Detect which cell encompasses the target text, then output its (X, Y) center coordinate. 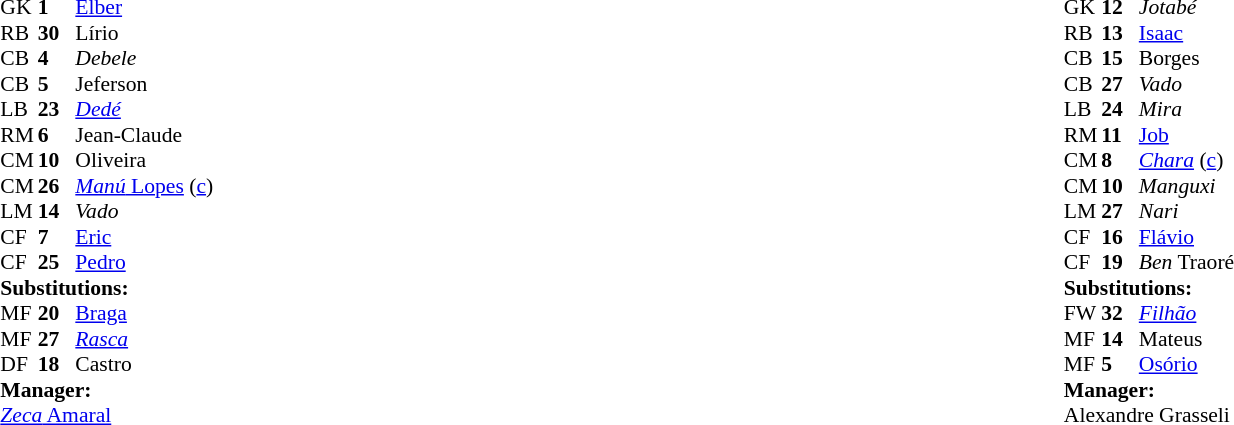
Mateus (1186, 339)
20 (57, 313)
Manú Lopes (c) (144, 186)
Osório (1186, 365)
FW (1083, 313)
Job (1186, 135)
Nari (1186, 211)
Braga (144, 313)
Castro (144, 365)
Jeferson (144, 84)
16 (1120, 237)
23 (57, 109)
32 (1120, 313)
11 (1120, 135)
13 (1120, 33)
Ben Traoré (1186, 263)
24 (1120, 109)
Chara (c) (1186, 161)
Filhão (1186, 313)
Dedé (144, 109)
Eric (144, 237)
Flávio (1186, 237)
19 (1120, 263)
Mira (1186, 109)
18 (57, 365)
Oliveira (144, 161)
7 (57, 237)
Isaac (1186, 33)
6 (57, 135)
4 (57, 59)
30 (57, 33)
Debele (144, 59)
Lírio (144, 33)
Pedro (144, 263)
Borges (1186, 59)
15 (1120, 59)
DF (19, 365)
Jean-Claude (144, 135)
Manguxi (1186, 186)
8 (1120, 161)
26 (57, 186)
Rasca (144, 339)
25 (57, 263)
